Return the (X, Y) coordinate for the center point of the cell that contains the specified text.  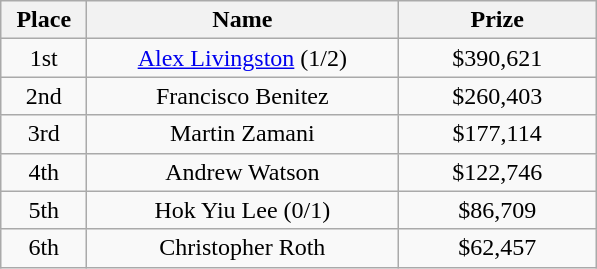
Martin Zamani (242, 134)
$260,403 (498, 96)
4th (44, 172)
$62,457 (498, 248)
2nd (44, 96)
6th (44, 248)
Prize (498, 20)
Francisco Benitez (242, 96)
Name (242, 20)
$390,621 (498, 58)
Andrew Watson (242, 172)
Christopher Roth (242, 248)
1st (44, 58)
Alex Livingston (1/2) (242, 58)
$177,114 (498, 134)
Place (44, 20)
5th (44, 210)
$122,746 (498, 172)
Hok Yiu Lee (0/1) (242, 210)
$86,709 (498, 210)
3rd (44, 134)
